From the cell containing the given text, extract its center point as [x, y] coordinate. 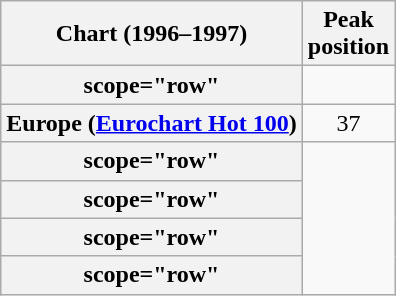
37 [348, 123]
Europe (Eurochart Hot 100) [152, 123]
Chart (1996–1997) [152, 34]
Peakposition [348, 34]
